For the text-containing cell, return its midpoint in (x, y) coordinate format. 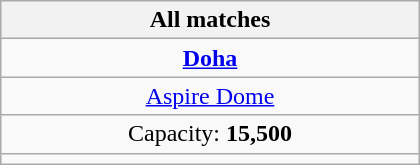
Capacity: 15,500 (210, 134)
All matches (210, 20)
Doha (210, 58)
Aspire Dome (210, 96)
